Provide the [x, y] coordinate of the cell's center where the given text is located.  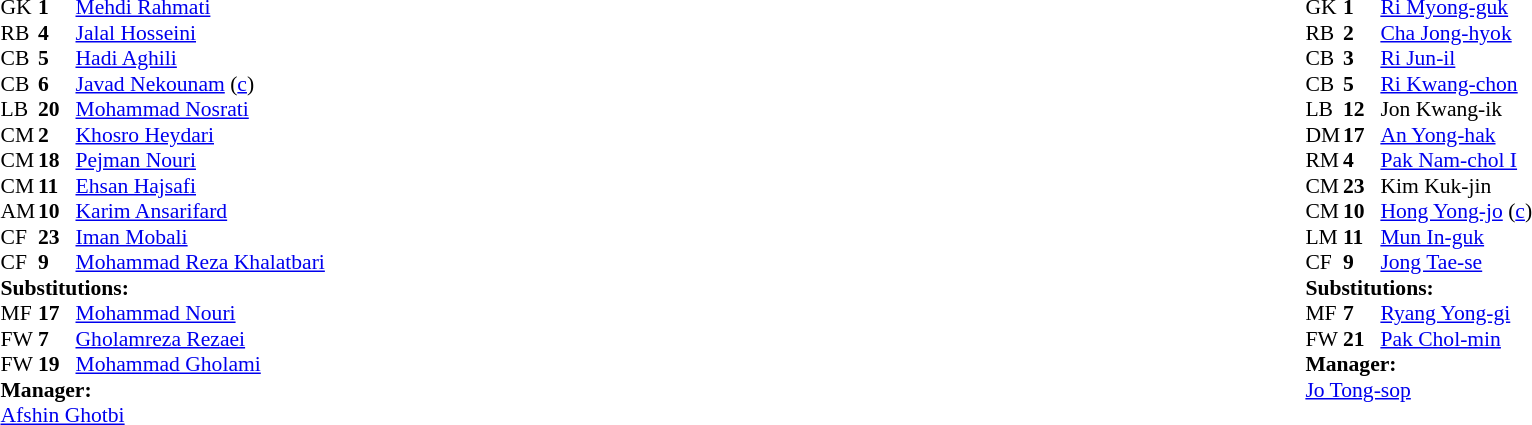
Mohammad Gholami [200, 365]
Hadi Aghili [200, 59]
LM [1324, 237]
18 [57, 161]
AM [19, 211]
Kim Kuk-jin [1456, 186]
DM [1324, 135]
19 [57, 365]
Mohammad Nouri [200, 313]
Pak Chol-min [1456, 339]
Mun In-guk [1456, 237]
Khosro Heydari [200, 135]
RM [1324, 161]
Pejman Nouri [200, 161]
Jon Kwang-ik [1456, 109]
Cha Jong-hyok [1456, 33]
Hong Yong-jo (c) [1456, 211]
12 [1362, 109]
Iman Mobali [200, 237]
Karim Ansarifard [200, 211]
Mohammad Reza Khalatbari [200, 263]
Javad Nekounam (c) [200, 84]
3 [1362, 59]
Ryang Yong-gi [1456, 313]
20 [57, 109]
Ri Kwang-chon [1456, 84]
Mohammad Nosrati [200, 109]
Pak Nam-chol I [1456, 161]
Ehsan Hajsafi [200, 186]
Gholamreza Rezaei [200, 339]
Jong Tae-se [1456, 263]
6 [57, 84]
21 [1362, 339]
An Yong-hak [1456, 135]
Jalal Hosseini [200, 33]
Jo Tong-sop [1418, 390]
Ri Jun-il [1456, 59]
